Determine the (X, Y) coordinate at the center of the cell enclosing the given text.  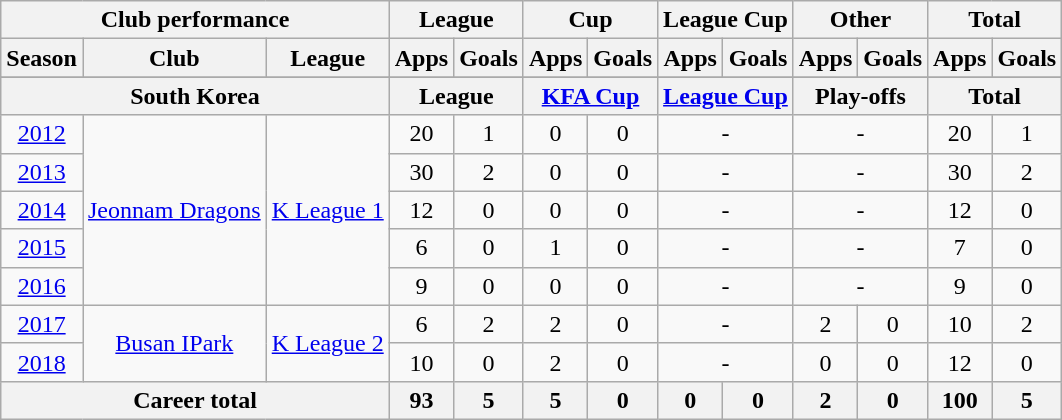
South Korea (195, 96)
Club (174, 58)
2013 (42, 172)
K League 2 (328, 343)
7 (960, 248)
100 (960, 400)
K League 1 (328, 210)
Season (42, 58)
Play-offs (860, 96)
Club performance (195, 20)
93 (421, 400)
2014 (42, 210)
2015 (42, 248)
2016 (42, 286)
Other (860, 20)
Busan IPark (174, 343)
2017 (42, 324)
Cup (590, 20)
Career total (195, 400)
KFA Cup (590, 96)
2012 (42, 134)
2018 (42, 362)
Jeonnam Dragons (174, 210)
